Return (X, Y) of the center of cell containing provided text 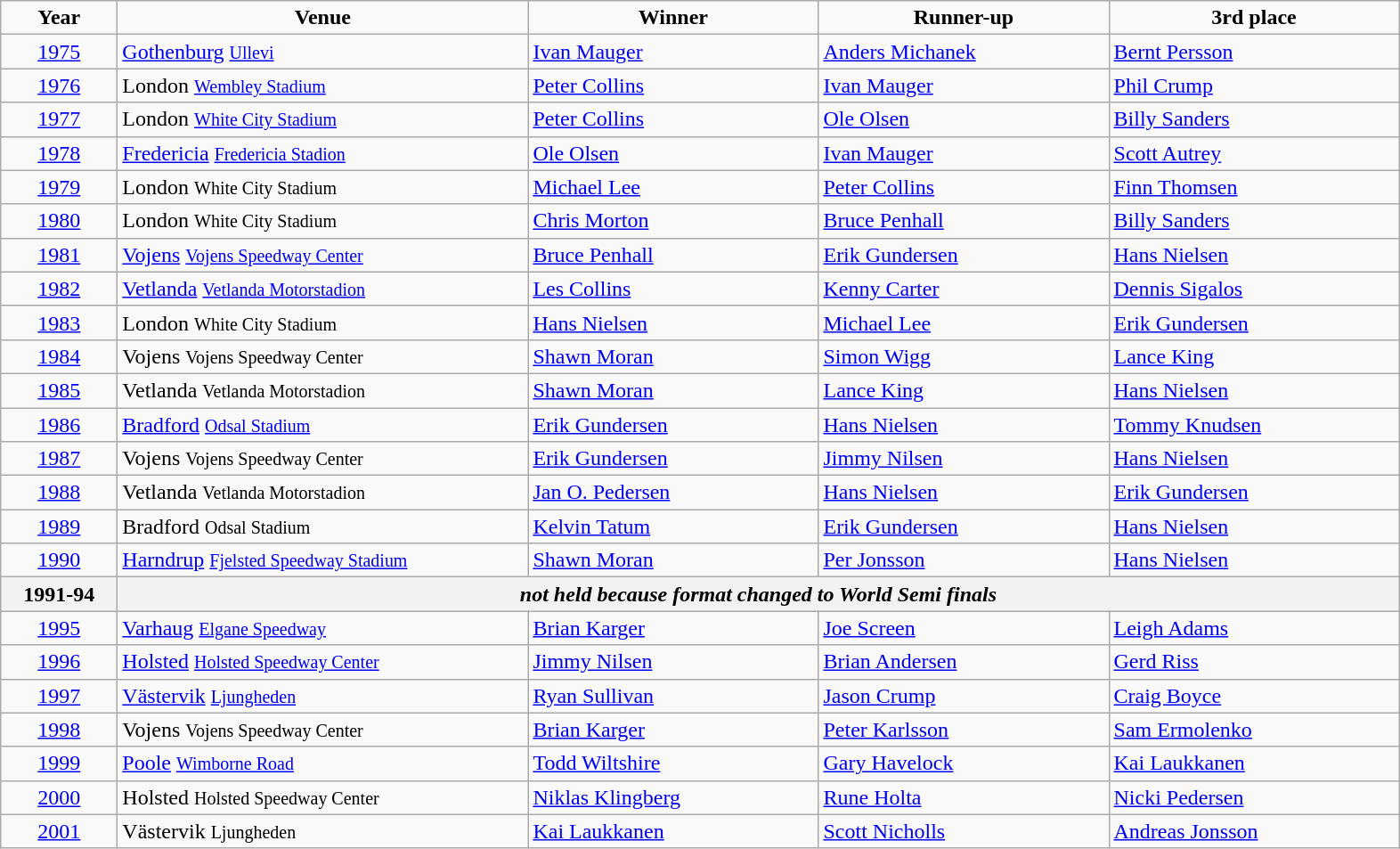
Chris Morton (673, 221)
1985 (59, 390)
Finn Thomsen (1254, 187)
Jan O. Pedersen (673, 493)
Fredericia Fredericia Stadion (322, 153)
1991-94 (59, 594)
1981 (59, 255)
Winner (673, 18)
Gary Havelock (964, 763)
Craig Boyce (1254, 696)
London Wembley Stadium (322, 86)
1998 (59, 730)
1983 (59, 322)
Jason Crump (964, 696)
1982 (59, 289)
Todd Wiltshire (673, 763)
Sam Ermolenko (1254, 730)
Andreas Jonsson (1254, 831)
Kelvin Tatum (673, 527)
Nicki Pedersen (1254, 797)
1979 (59, 187)
1997 (59, 696)
Venue (322, 18)
1980 (59, 221)
Joe Screen (964, 628)
Harndrup Fjelsted Speedway Stadium (322, 560)
2001 (59, 831)
Tommy Knudsen (1254, 425)
Brian Andersen (964, 662)
Year (59, 18)
Poole Wimborne Road (322, 763)
Kenny Carter (964, 289)
Scott Nicholls (964, 831)
1996 (59, 662)
Peter Karlsson (964, 730)
1978 (59, 153)
2000 (59, 797)
Anders Michanek (964, 52)
Gothenburg Ullevi (322, 52)
Ryan Sullivan (673, 696)
1999 (59, 763)
Les Collins (673, 289)
1975 (59, 52)
1987 (59, 459)
1984 (59, 356)
1995 (59, 628)
Niklas Klingberg (673, 797)
Varhaug Elgane Speedway (322, 628)
Per Jonsson (964, 560)
1976 (59, 86)
1989 (59, 527)
Bernt Persson (1254, 52)
not held because format changed to World Semi finals (759, 594)
Leigh Adams (1254, 628)
3rd place (1254, 18)
1986 (59, 425)
1988 (59, 493)
Rune Holta (964, 797)
1977 (59, 119)
Simon Wigg (964, 356)
Scott Autrey (1254, 153)
Dennis Sigalos (1254, 289)
1990 (59, 560)
Phil Crump (1254, 86)
Gerd Riss (1254, 662)
Runner-up (964, 18)
